Identify which cell holds the provided text, then report its (X, Y) central coordinate. 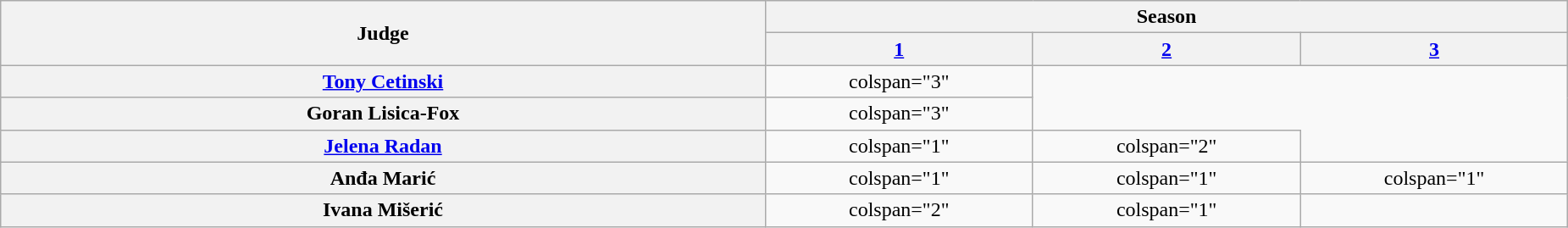
Judge (383, 33)
Goran Lisica-Fox (383, 114)
1 (899, 49)
2 (1166, 49)
Ivana Mišerić (383, 210)
Tony Cetinski (383, 81)
Anđa Marić (383, 178)
Jelena Radan (383, 146)
3 (1434, 49)
Season (1166, 17)
